Capture the cell that displays the provided text and extract its [X, Y] central coordinate. 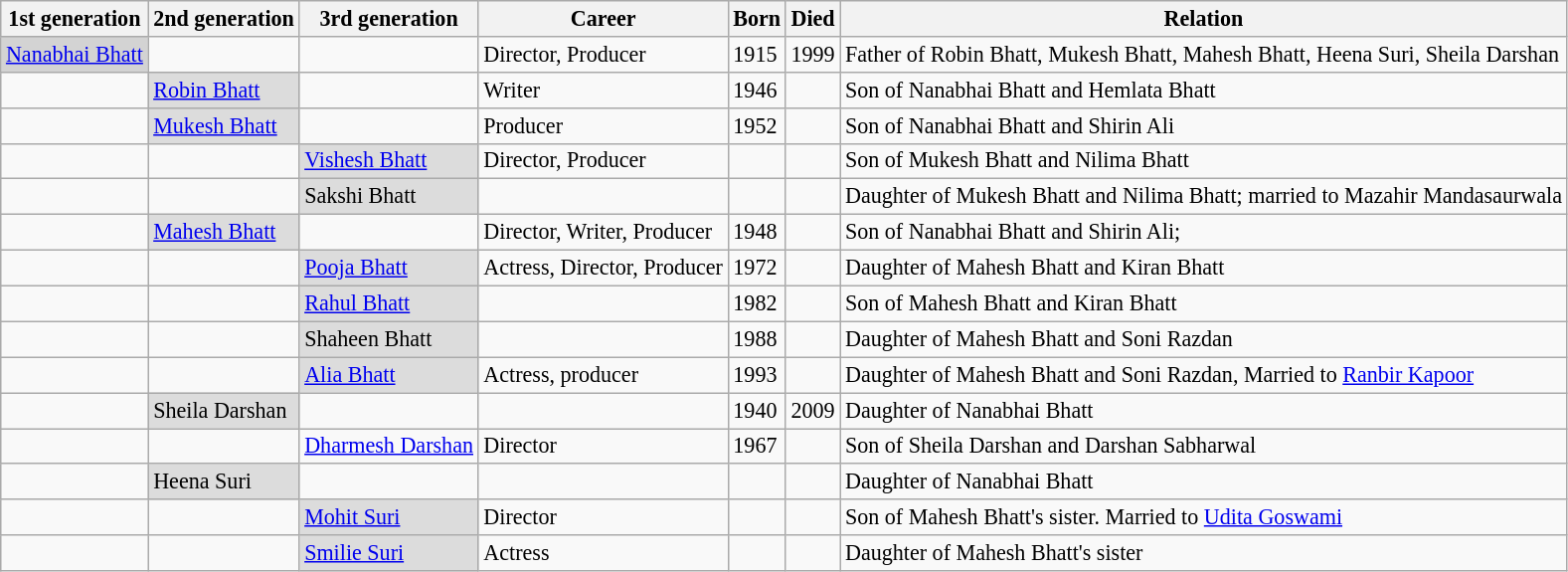
1940 [757, 410]
Daughter of Mahesh Bhatt's sister [1203, 553]
Dharmesh Darshan [389, 446]
2009 [812, 410]
Vishesh Bhatt [389, 161]
Mahesh Bhatt [224, 232]
Son of Nanabhai Bhatt and Hemlata Bhatt [1203, 90]
3rd generation [389, 18]
Son of Nanabhai Bhatt and Shirin Ali [1203, 125]
Rahul Bhatt [389, 303]
Son of Mahesh Bhatt's sister. Married to Udita Goswami [1203, 517]
Robin Bhatt [224, 90]
1948 [757, 232]
Writer [603, 90]
Father of Robin Bhatt, Mukesh Bhatt, Mahesh Bhatt, Heena Suri, Sheila Darshan [1203, 54]
Smilie Suri [389, 553]
Daughter of Mukesh Bhatt and Nilima Bhatt; married to Mazahir Mandasaurwala [1203, 197]
Son of Mahesh Bhatt and Kiran Bhatt [1203, 303]
1972 [757, 268]
Relation [1203, 18]
Actress, producer [603, 375]
Sheila Darshan [224, 410]
Actress, Director, Producer [603, 268]
Actress [603, 553]
Died [812, 18]
1999 [812, 54]
1st generation [75, 18]
2nd generation [224, 18]
Producer [603, 125]
1982 [757, 303]
Sakshi Bhatt [389, 197]
Career [603, 18]
Heena Suri [224, 481]
Son of Sheila Darshan and Darshan Sabharwal [1203, 446]
1946 [757, 90]
Born [757, 18]
1952 [757, 125]
Shaheen Bhatt [389, 339]
Daughter of Mahesh Bhatt and Soni Razdan, Married to Ranbir Kapoor [1203, 375]
Mohit Suri [389, 517]
1993 [757, 375]
1915 [757, 54]
Pooja Bhatt [389, 268]
1988 [757, 339]
1967 [757, 446]
Daughter of Mahesh Bhatt and Soni Razdan [1203, 339]
Nanabhai Bhatt [75, 54]
Alia Bhatt [389, 375]
Director, Writer, Producer [603, 232]
Son of Mukesh Bhatt and Nilima Bhatt [1203, 161]
Mukesh Bhatt [224, 125]
Daughter of Mahesh Bhatt and Kiran Bhatt [1203, 268]
Son of Nanabhai Bhatt and Shirin Ali; [1203, 232]
